Detect which cell encompasses the target text, then output its [x, y] center coordinate. 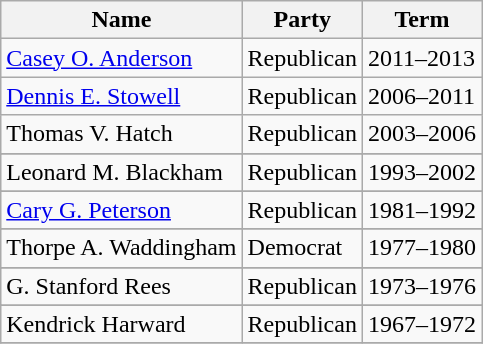
G. Stanford Rees [122, 286]
2003–2006 [422, 134]
Kendrick Harward [122, 324]
Casey O. Anderson [122, 58]
1981–1992 [422, 210]
1967–1972 [422, 324]
Party [302, 20]
Name [122, 20]
Term [422, 20]
1977–1980 [422, 248]
Cary G. Peterson [122, 210]
Thomas V. Hatch [122, 134]
1973–1976 [422, 286]
2006–2011 [422, 96]
Democrat [302, 248]
Leonard M. Blackham [122, 172]
Thorpe A. Waddingham [122, 248]
Dennis E. Stowell [122, 96]
1993–2002 [422, 172]
2011–2013 [422, 58]
